Search for the cell housing the specified text and yield its [X, Y] center coordinate. 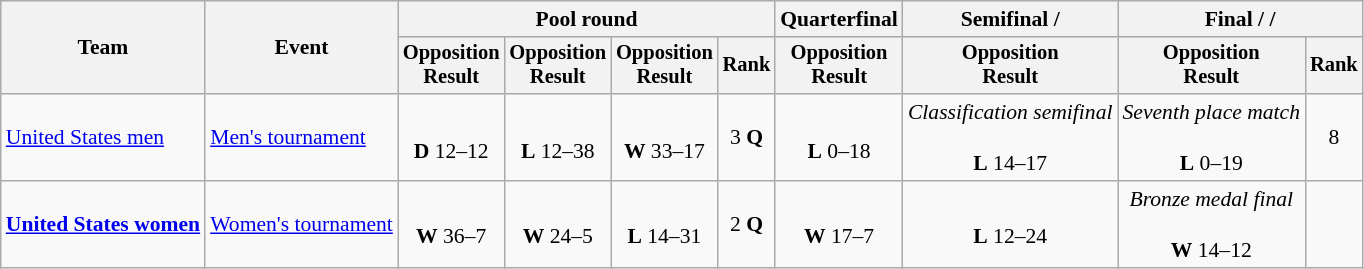
3 Q [747, 138]
W 17–7 [839, 224]
Quarterfinal [839, 19]
Classification semifinalL 14–17 [1010, 138]
United States women [103, 224]
D 12–12 [452, 138]
W 33–17 [664, 138]
Bronze medal finalW 14–12 [1212, 224]
Final / / [1240, 19]
Team [103, 48]
8 [1334, 138]
2 Q [747, 224]
W 36–7 [452, 224]
L 14–31 [664, 224]
Seventh place matchL 0–19 [1212, 138]
Semifinal / [1010, 19]
Event [302, 48]
Women's tournament [302, 224]
Pool round [586, 19]
Men's tournament [302, 138]
L 12–38 [558, 138]
L 12–24 [1010, 224]
W 24–5 [558, 224]
United States men [103, 138]
L 0–18 [839, 138]
